Determine the (x, y) coordinate at the center of the cell enclosing the given text.  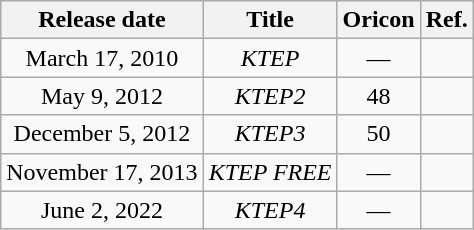
Ref. (446, 20)
48 (378, 96)
Oricon (378, 20)
50 (378, 134)
KTEP (270, 58)
KTEP3 (270, 134)
KTEP2 (270, 96)
December 5, 2012 (102, 134)
March 17, 2010 (102, 58)
May 9, 2012 (102, 96)
November 17, 2013 (102, 172)
June 2, 2022 (102, 210)
Release date (102, 20)
KTEP4 (270, 210)
KTEP FREE (270, 172)
Title (270, 20)
